Provide the [x, y] coordinate of the cell's center where the given text is located.  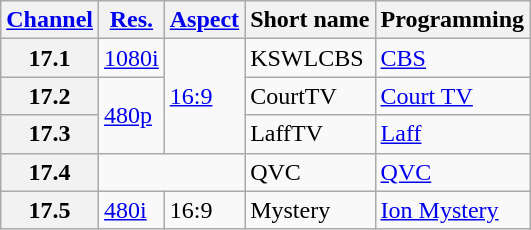
Res. [132, 20]
17.5 [50, 210]
480i [132, 210]
17.3 [50, 134]
KSWLCBS [310, 58]
17.1 [50, 58]
Channel [50, 20]
Aspect [204, 20]
Laff [452, 134]
Ion Mystery [452, 210]
LaffTV [310, 134]
480p [132, 115]
17.2 [50, 96]
1080i [132, 58]
CourtTV [310, 96]
Short name [310, 20]
Programming [452, 20]
CBS [452, 58]
17.4 [50, 172]
Court TV [452, 96]
Mystery [310, 210]
